Output the [x, y] coordinate of the center of the cell containing the given text.  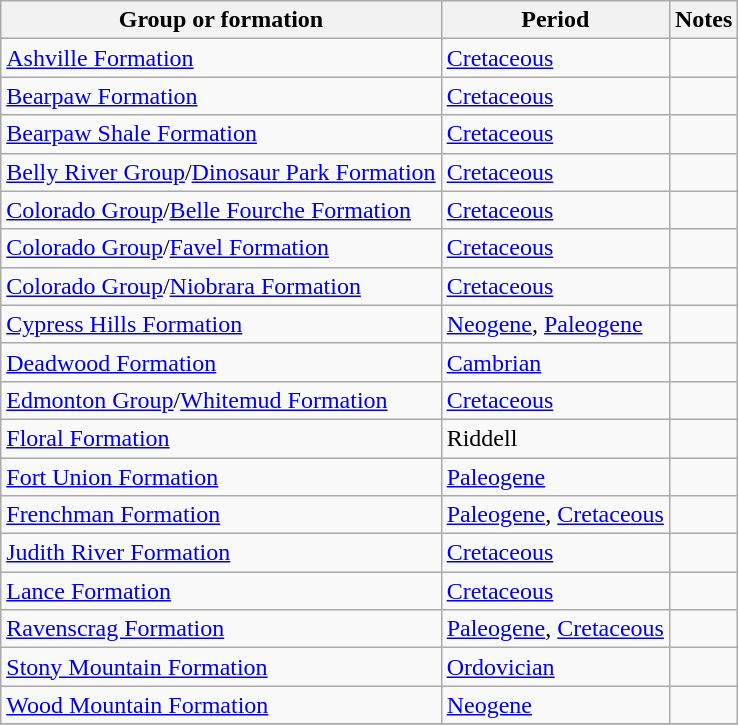
Neogene, Paleogene [555, 324]
Colorado Group/Belle Fourche Formation [221, 210]
Floral Formation [221, 438]
Deadwood Formation [221, 362]
Bearpaw Formation [221, 96]
Group or formation [221, 20]
Cambrian [555, 362]
Judith River Formation [221, 553]
Colorado Group/Niobrara Formation [221, 286]
Wood Mountain Formation [221, 705]
Fort Union Formation [221, 477]
Belly River Group/Dinosaur Park Formation [221, 172]
Ordovician [555, 667]
Edmonton Group/Whitemud Formation [221, 400]
Riddell [555, 438]
Stony Mountain Formation [221, 667]
Frenchman Formation [221, 515]
Paleogene [555, 477]
Ravenscrag Formation [221, 629]
Lance Formation [221, 591]
Notes [703, 20]
Neogene [555, 705]
Bearpaw Shale Formation [221, 134]
Colorado Group/Favel Formation [221, 248]
Period [555, 20]
Cypress Hills Formation [221, 324]
Ashville Formation [221, 58]
